Capture the cell that displays the provided text and extract its (X, Y) central coordinate. 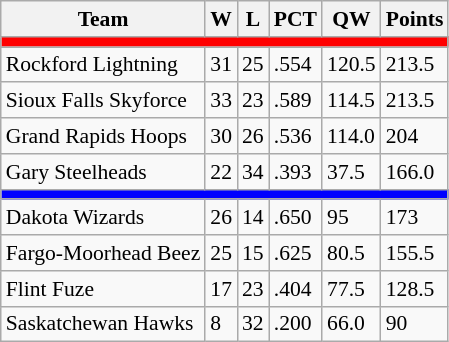
PCT (296, 19)
W (221, 19)
32 (253, 324)
Saskatchewan Hawks (104, 324)
.200 (296, 324)
128.5 (415, 289)
Gary Steelheads (104, 172)
Points (415, 19)
Fargo-Moorhead Beez (104, 253)
.650 (296, 218)
66.0 (352, 324)
.625 (296, 253)
204 (415, 136)
.536 (296, 136)
95 (352, 218)
31 (221, 65)
14 (253, 218)
17 (221, 289)
Rockford Lightning (104, 65)
77.5 (352, 289)
114.5 (352, 101)
114.0 (352, 136)
QW (352, 19)
90 (415, 324)
8 (221, 324)
34 (253, 172)
37.5 (352, 172)
Grand Rapids Hoops (104, 136)
30 (221, 136)
Team (104, 19)
15 (253, 253)
Sioux Falls Skyforce (104, 101)
Flint Fuze (104, 289)
.589 (296, 101)
.404 (296, 289)
166.0 (415, 172)
173 (415, 218)
.554 (296, 65)
22 (221, 172)
L (253, 19)
80.5 (352, 253)
.393 (296, 172)
155.5 (415, 253)
Dakota Wizards (104, 218)
33 (221, 101)
120.5 (352, 65)
